Find where the given text appears and provide that cell's center as (x, y) coordinate. 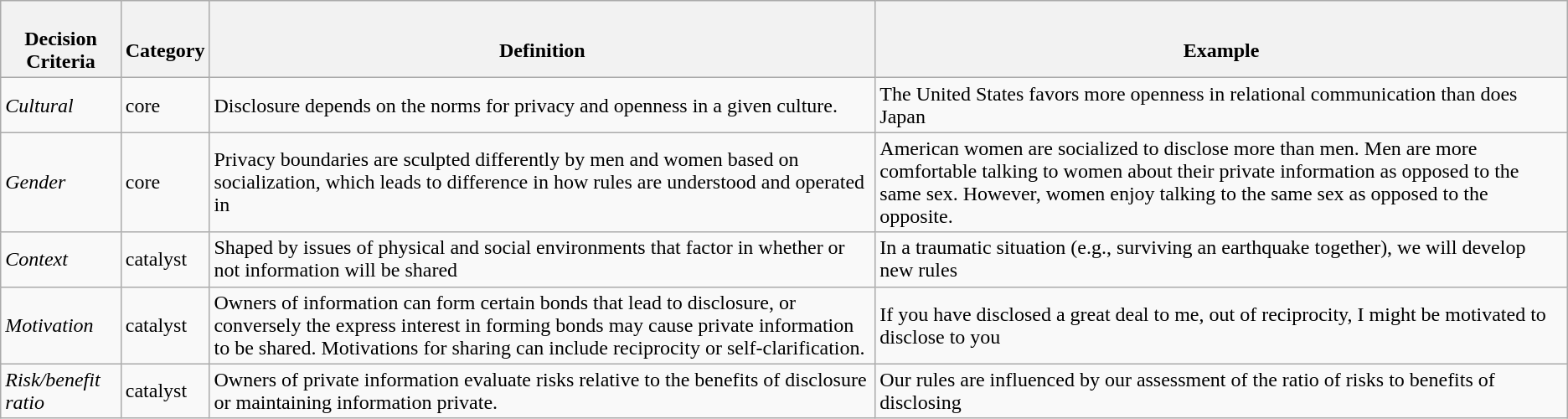
In a traumatic situation (e.g., surviving an earthquake together), we will develop new rules (1221, 260)
Gender (60, 183)
The United States favors more openness in relational communication than does Japan (1221, 106)
Example (1221, 39)
Our rules are influenced by our assessment of the ratio of risks to benefits of disclosing (1221, 391)
Owners of private information evaluate risks relative to the benefits of disclosure or maintaining information private. (543, 391)
Shaped by issues of physical and social environments that factor in whether or not information will be shared (543, 260)
Category (165, 39)
If you have disclosed a great deal to me, out of reciprocity, I might be motivated to disclose to you (1221, 325)
Context (60, 260)
Disclosure depends on the norms for privacy and openness in a given culture. (543, 106)
Decision Criteria (60, 39)
Motivation (60, 325)
Risk/benefit ratio (60, 391)
Definition (543, 39)
Cultural (60, 106)
